Return the (X, Y) coordinate for the center point of the cell that contains the specified text.  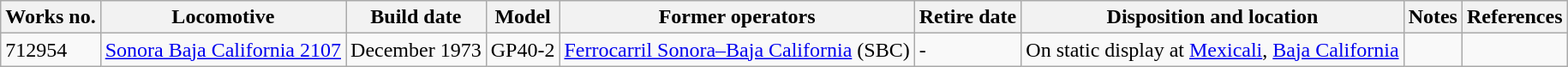
Ferrocarril Sonora–Baja California (SBC) (737, 50)
References (1515, 17)
Works no. (51, 17)
Sonora Baja California 2107 (223, 50)
December 1973 (416, 50)
Former operators (737, 17)
Retire date (968, 17)
Build date (416, 17)
Disposition and location (1212, 17)
Locomotive (223, 17)
712954 (51, 50)
GP40-2 (523, 50)
- (968, 50)
Notes (1433, 17)
On static display at Mexicali, Baja California (1212, 50)
Model (523, 17)
